Determine the (X, Y) coordinate at the center of the cell enclosing the given text.  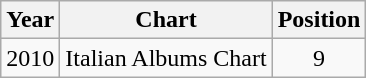
2010 (30, 58)
9 (319, 58)
Year (30, 20)
Position (319, 20)
Italian Albums Chart (166, 58)
Chart (166, 20)
